Determine the (X, Y) coordinate at the center of the cell enclosing the given text.  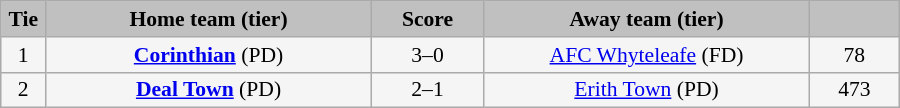
Away team (tier) (647, 19)
1 (24, 55)
2 (24, 90)
Score (427, 19)
Tie (24, 19)
2–1 (427, 90)
AFC Whyteleafe (FD) (647, 55)
Home team (tier) (209, 19)
Erith Town (PD) (647, 90)
473 (854, 90)
78 (854, 55)
3–0 (427, 55)
Corinthian (PD) (209, 55)
Deal Town (PD) (209, 90)
